Pinpoint the cell where the given text exists, returning its [X, Y] midpoint coordinate. 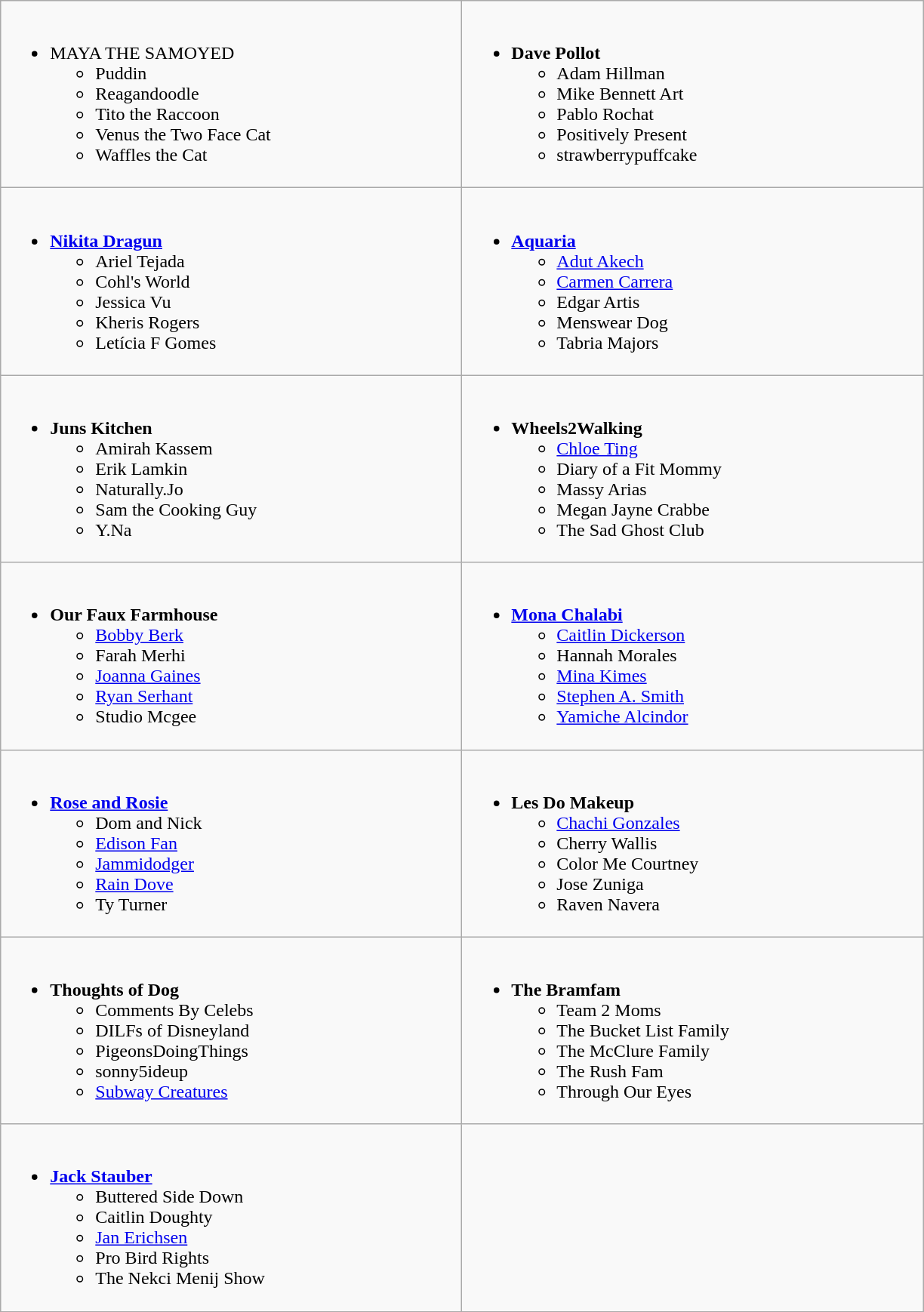
Les Do MakeupChachi GonzalesCherry WallisColor Me CourtneyJose ZunigaRaven Navera [693, 843]
AquariaAdut AkechCarmen CarreraEdgar ArtisMenswear DogTabria Majors [693, 282]
Jack StauberButtered Side DownCaitlin DoughtyJan ErichsenPro Bird RightsThe Nekci Menij Show [231, 1218]
Dave PollotAdam HillmanMike Bennett ArtPablo RochatPositively Presentstrawberrypuffcake [693, 94]
MAYA THE SAMOYEDPuddinReagandoodleTito the RaccoonVenus the Two Face CatWaffles the Cat [231, 94]
Nikita DragunAriel TejadaCohl's WorldJessica VuKheris RogersLetícia F Gomes [231, 282]
Thoughts of DogComments By CelebsDILFs of DisneylandPigeonsDoingThingssonny5ideupSubway Creatures [231, 1030]
Rose and RosieDom and NickEdison FanJammidodgerRain DoveTy Turner [231, 843]
Wheels2WalkingChloe TingDiary of a Fit MommyMassy AriasMegan Jayne CrabbeThe Sad Ghost Club [693, 469]
Mona ChalabiCaitlin DickersonHannah MoralesMina KimesStephen A. SmithYamiche Alcindor [693, 656]
Our Faux FarmhouseBobby BerkFarah MerhiJoanna GainesRyan SerhantStudio Mcgee [231, 656]
Juns KitchenAmirah KassemErik LamkinNaturally.JoSam the Cooking GuyY.Na [231, 469]
The BramfamTeam 2 MomsThe Bucket List FamilyThe McClure FamilyThe Rush FamThrough Our Eyes [693, 1030]
